Identify which cell holds the provided text, then report its [X, Y] central coordinate. 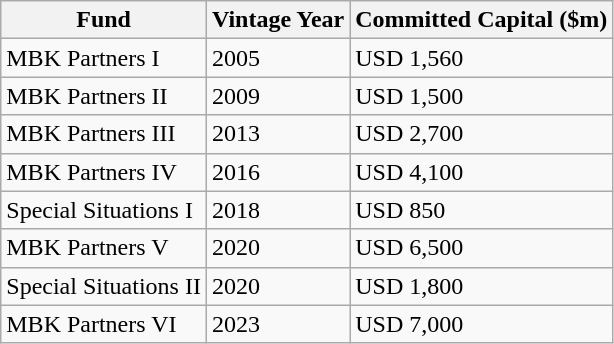
MBK Partners I [104, 58]
USD 6,500 [482, 248]
MBK Partners III [104, 134]
Committed Capital ($m) [482, 20]
USD 1,560 [482, 58]
Special Situations II [104, 286]
2009 [278, 96]
MBK Partners V [104, 248]
MBK Partners II [104, 96]
Special Situations I [104, 210]
2013 [278, 134]
Vintage Year [278, 20]
2005 [278, 58]
USD 2,700 [482, 134]
USD 7,000 [482, 324]
Fund [104, 20]
USD 4,100 [482, 172]
MBK Partners IV [104, 172]
2016 [278, 172]
2018 [278, 210]
MBK Partners VI [104, 324]
2023 [278, 324]
USD 850 [482, 210]
USD 1,500 [482, 96]
USD 1,800 [482, 286]
